Find where the given text appears and provide that cell's center as (X, Y) coordinate. 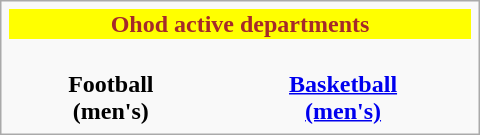
Basketball(men's) (342, 84)
Football(men's) (110, 84)
Ohod active departments (240, 24)
